Determine the [X, Y] coordinate at the center of the cell enclosing the given text.  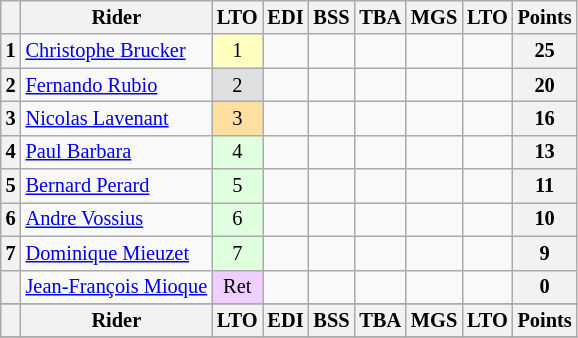
20 [545, 85]
Paul Barbara [116, 152]
25 [545, 51]
Fernando Rubio [116, 85]
Dominique Mieuzet [116, 253]
16 [545, 118]
11 [545, 186]
Ret [237, 287]
9 [545, 253]
Andre Vossius [116, 219]
10 [545, 219]
Bernard Perard [116, 186]
0 [545, 287]
Christophe Brucker [116, 51]
Jean-François Mioque [116, 287]
13 [545, 152]
Nicolas Lavenant [116, 118]
